Return [x, y] of the center of cell containing provided text 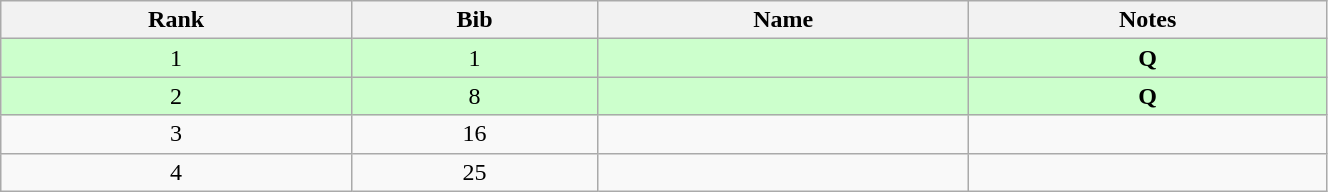
Notes [1148, 20]
8 [474, 96]
4 [176, 172]
16 [474, 134]
Name [784, 20]
Rank [176, 20]
2 [176, 96]
3 [176, 134]
Bib [474, 20]
25 [474, 172]
